Detect which cell encompasses the target text, then output its (X, Y) center coordinate. 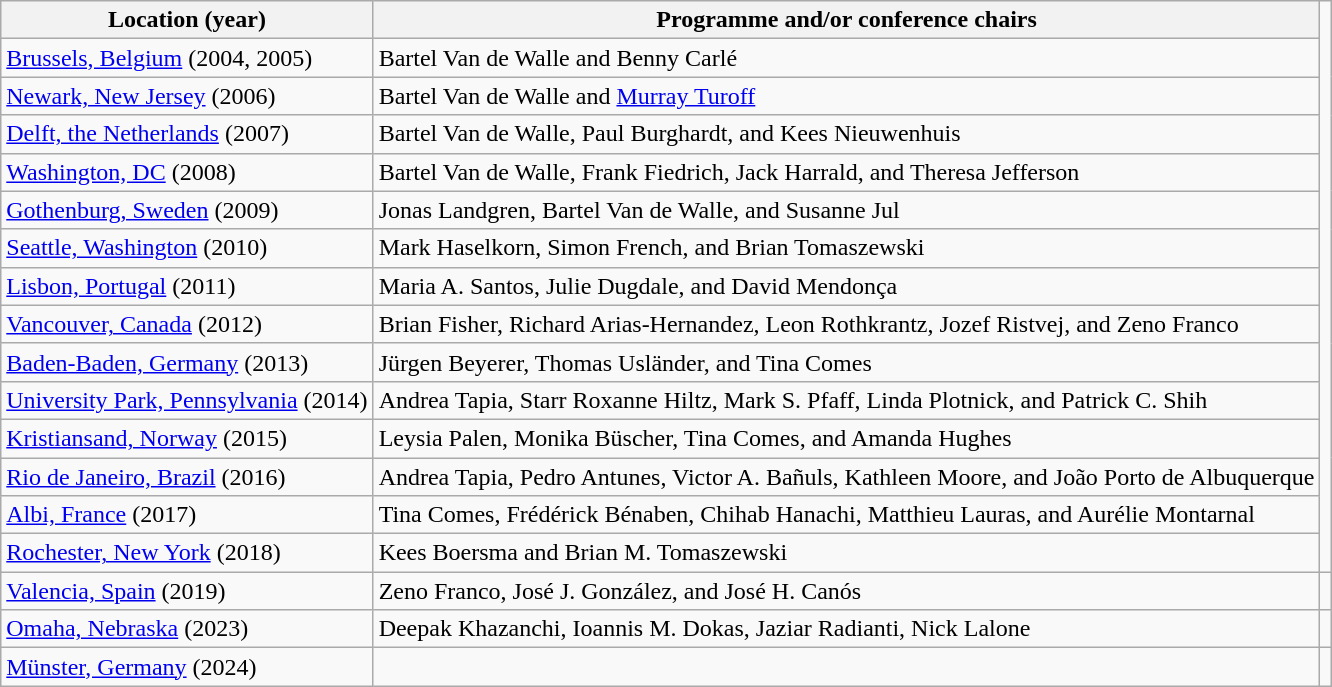
Andrea Tapia, Pedro Antunes, Victor A. Bañuls, Kathleen Moore, and João Porto de Albuquerque (846, 477)
Kristiansand, Norway (2015) (187, 438)
Maria A. Santos, Julie Dugdale, and David Mendonça (846, 286)
Seattle, Washington (2010) (187, 248)
Albi, France (2017) (187, 515)
Brussels, Belgium (2004, 2005) (187, 58)
Bartel Van de Walle, Paul Burghardt, and Kees Nieuwenhuis (846, 134)
Andrea Tapia, Starr Roxanne Hiltz, Mark S. Pfaff, Linda Plotnick, and Patrick C. Shih (846, 400)
Omaha, Nebraska (2023) (187, 629)
Location (year) (187, 20)
Leysia Palen, Monika Büscher, Tina Comes, and Amanda Hughes (846, 438)
Tina Comes, Frédérick Bénaben, Chihab Hanachi, Matthieu Lauras, and Aurélie Montarnal (846, 515)
Jürgen Beyerer, Thomas Usländer, and Tina Comes (846, 362)
Newark, New Jersey (2006) (187, 96)
Bartel Van de Walle and Benny Carlé (846, 58)
Lisbon, Portugal (2011) (187, 286)
Washington, DC (2008) (187, 172)
Rio de Janeiro, Brazil (2016) (187, 477)
Münster, Germany (2024) (187, 667)
Bartel Van de Walle and Murray Turoff (846, 96)
Rochester, New York (2018) (187, 553)
Brian Fisher, Richard Arias-Hernandez, Leon Rothkrantz, Jozef Ristvej, and Zeno Franco (846, 324)
University Park, Pennsylvania (2014) (187, 400)
Gothenburg, Sweden (2009) (187, 210)
Vancouver, Canada (2012) (187, 324)
Bartel Van de Walle, Frank Fiedrich, Jack Harrald, and Theresa Jefferson (846, 172)
Mark Haselkorn, Simon French, and Brian Tomaszewski (846, 248)
Zeno Franco, José J. González, and José H. Canós (846, 591)
Programme and/or conference chairs (846, 20)
Valencia, Spain (2019) (187, 591)
Deepak Khazanchi, Ioannis M. Dokas, Jaziar Radianti, Nick Lalone (846, 629)
Jonas Landgren, Bartel Van de Walle, and Susanne Jul (846, 210)
Baden-Baden, Germany (2013) (187, 362)
Delft, the Netherlands (2007) (187, 134)
Kees Boersma and Brian M. Tomaszewski (846, 553)
